Locate the cell with the specified text and output its [x, y] center coordinate. 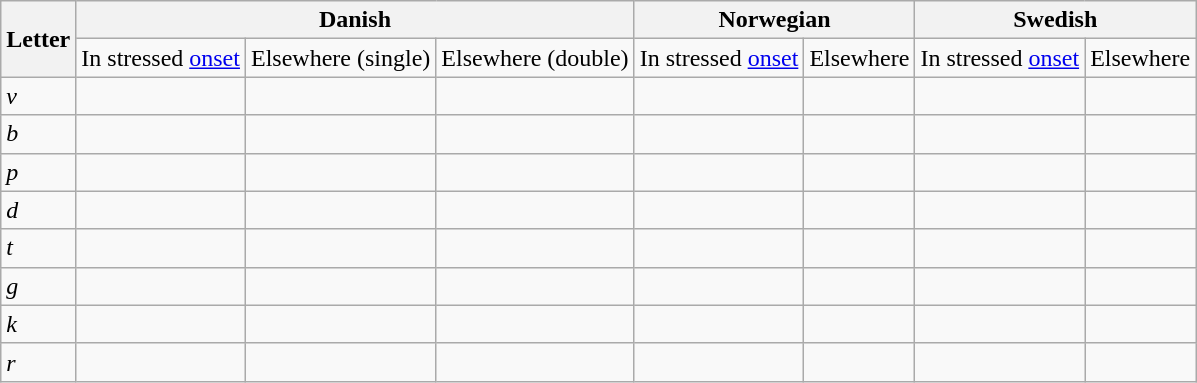
Norwegian [774, 20]
Letter [38, 39]
t [38, 248]
b [38, 134]
r [38, 362]
Elsewhere (double) [535, 58]
Danish [355, 20]
p [38, 172]
Elsewhere (single) [340, 58]
v [38, 96]
d [38, 210]
Swedish [1056, 20]
g [38, 286]
k [38, 324]
